Pinpoint the cell where the given text exists, returning its [X, Y] midpoint coordinate. 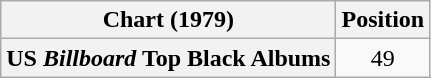
49 [383, 58]
Position [383, 20]
Chart (1979) [168, 20]
US Billboard Top Black Albums [168, 58]
